Identify which cell holds the provided text, then report its [x, y] central coordinate. 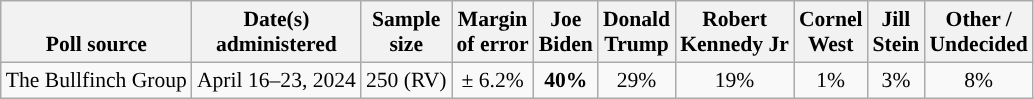
3% [896, 80]
29% [636, 80]
Poll source [96, 32]
250 (RV) [406, 80]
The Bullfinch Group [96, 80]
19% [734, 80]
8% [978, 80]
1% [831, 80]
Samplesize [406, 32]
CornelWest [831, 32]
April 16–23, 2024 [276, 80]
DonaldTrump [636, 32]
JillStein [896, 32]
Marginof error [493, 32]
40% [566, 80]
Other /Undecided [978, 32]
Date(s)administered [276, 32]
RobertKennedy Jr [734, 32]
JoeBiden [566, 32]
± 6.2% [493, 80]
